Detect which cell encompasses the target text, then output its [x, y] center coordinate. 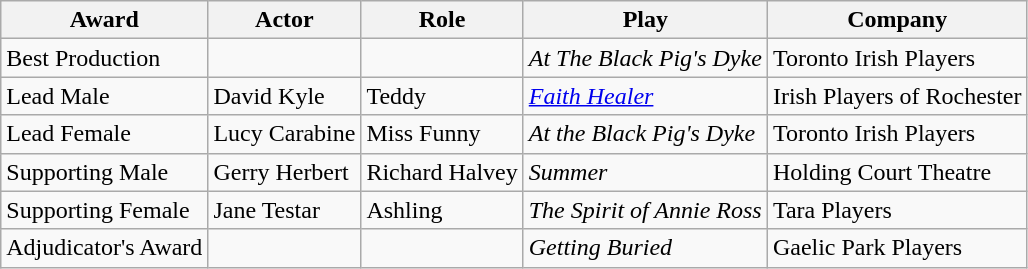
Award [104, 20]
Gaelic Park Players [897, 248]
Faith Healer [645, 96]
Supporting Female [104, 210]
Gerry Herbert [284, 172]
Miss Funny [442, 134]
Lead Female [104, 134]
David Kyle [284, 96]
Jane Testar [284, 210]
The Spirit of Annie Ross [645, 210]
Getting Buried [645, 248]
Holding Court Theatre [897, 172]
Best Production [104, 58]
Adjudicator's Award [104, 248]
Tara Players [897, 210]
Play [645, 20]
Role [442, 20]
Lead Male [104, 96]
At The Black Pig's Dyke [645, 58]
Lucy Carabine [284, 134]
Company [897, 20]
Richard Halvey [442, 172]
At the Black Pig's Dyke [645, 134]
Teddy [442, 96]
Ashling [442, 210]
Supporting Male [104, 172]
Summer [645, 172]
Irish Players of Rochester [897, 96]
Actor [284, 20]
